Return [x, y] of the center of cell containing provided text 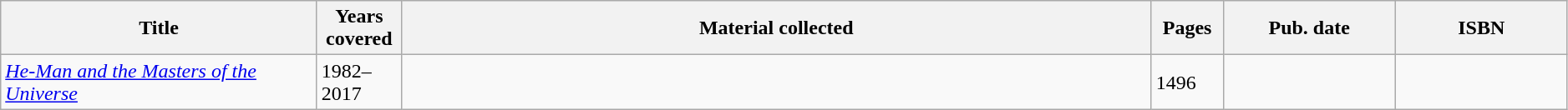
Title [159, 28]
Pub. date [1309, 28]
ISBN [1481, 28]
Pages [1187, 28]
1496 [1187, 82]
Years covered [359, 28]
Material collected [776, 28]
1982–2017 [359, 82]
He-Man and the Masters of the Universe [159, 82]
